Detect which cell encompasses the target text, then output its (X, Y) center coordinate. 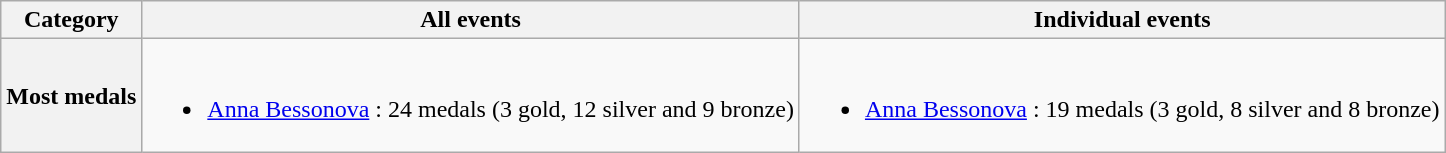
All events (471, 20)
Individual events (1122, 20)
Most medals (72, 96)
Category (72, 20)
Anna Bessonova : 24 medals (3 gold, 12 silver and 9 bronze) (471, 96)
Anna Bessonova : 19 medals (3 gold, 8 silver and 8 bronze) (1122, 96)
